Provide the [X, Y] coordinate of the cell's center where the given text is located.  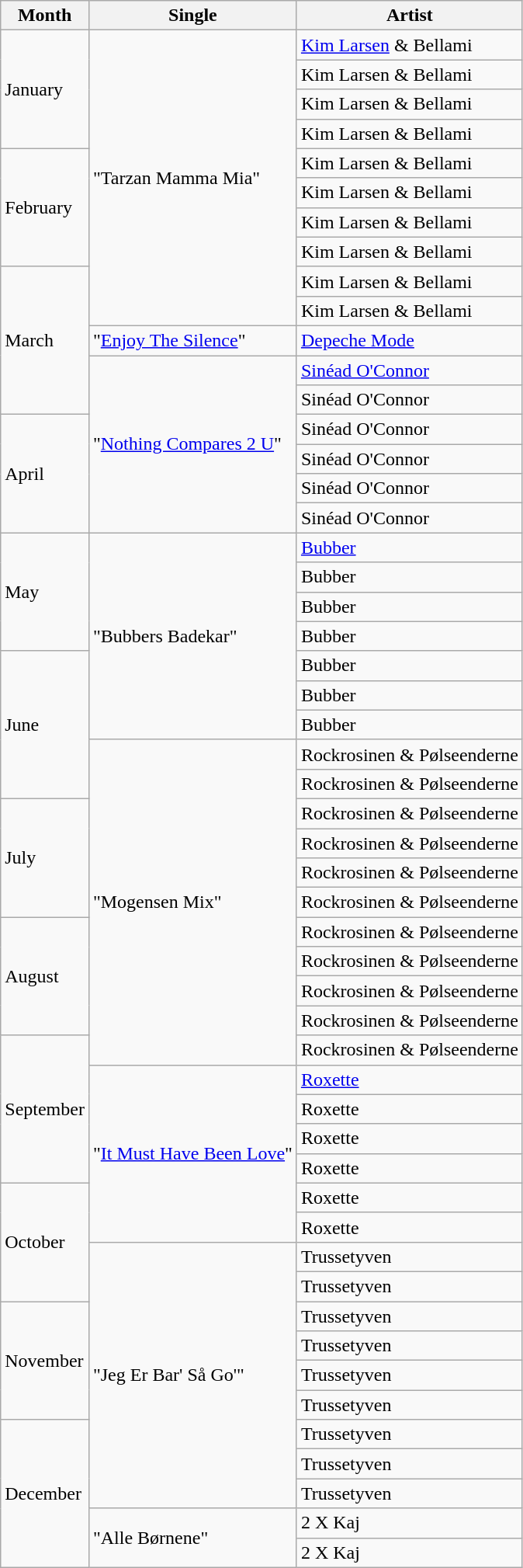
November [45, 1361]
"Bubbers Badekar" [192, 636]
August [45, 976]
"Nothing Compares 2 U" [192, 444]
"Alle Børnene" [192, 1538]
October [45, 1242]
Depeche Mode [410, 340]
March [45, 340]
September [45, 1109]
Artist [410, 16]
June [45, 725]
May [45, 592]
July [45, 857]
"It Must Have Been Love" [192, 1153]
Single [192, 16]
February [45, 207]
Month [45, 16]
December [45, 1493]
"Mogensen Mix" [192, 902]
"Enjoy The Silence" [192, 340]
April [45, 474]
"Tarzan Mamma Mia" [192, 179]
"Jeg Er Bar' Så Go'" [192, 1375]
January [45, 89]
